Find where the given text appears and provide that cell's center as (x, y) coordinate. 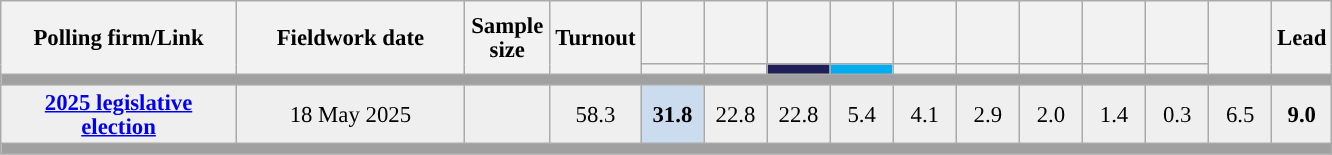
9.0 (1302, 114)
2025 legislative election (119, 114)
Sample size (507, 38)
5.4 (862, 114)
Fieldwork date (350, 38)
4.1 (924, 114)
18 May 2025 (350, 114)
31.8 (672, 114)
2.9 (988, 114)
Turnout (596, 38)
2.0 (1050, 114)
Polling firm/Link (119, 38)
6.5 (1240, 114)
Lead (1302, 38)
0.3 (1178, 114)
1.4 (1114, 114)
58.3 (596, 114)
